Provide the [X, Y] coordinate of the cell's center where the given text is located.  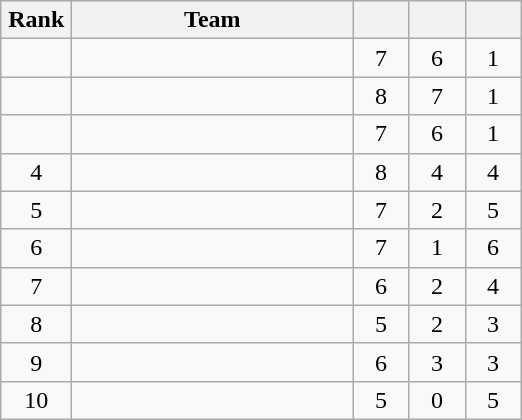
Rank [36, 20]
Team [212, 20]
10 [36, 400]
0 [437, 400]
9 [36, 362]
